Find where the given text appears and provide that cell's center as [x, y] coordinate. 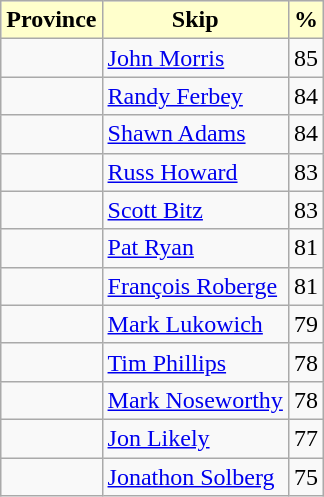
79 [306, 324]
Pat Ryan [195, 248]
Shawn Adams [195, 134]
Mark Noseworthy [195, 400]
Province [52, 20]
Russ Howard [195, 172]
Jonathon Solberg [195, 477]
Randy Ferbey [195, 96]
% [306, 20]
François Roberge [195, 286]
John Morris [195, 58]
Mark Lukowich [195, 324]
Skip [195, 20]
77 [306, 438]
75 [306, 477]
Jon Likely [195, 438]
Tim Phillips [195, 362]
Scott Bitz [195, 210]
85 [306, 58]
